Scan for the cell matching the given text and deliver its [x, y] coordinate at center. 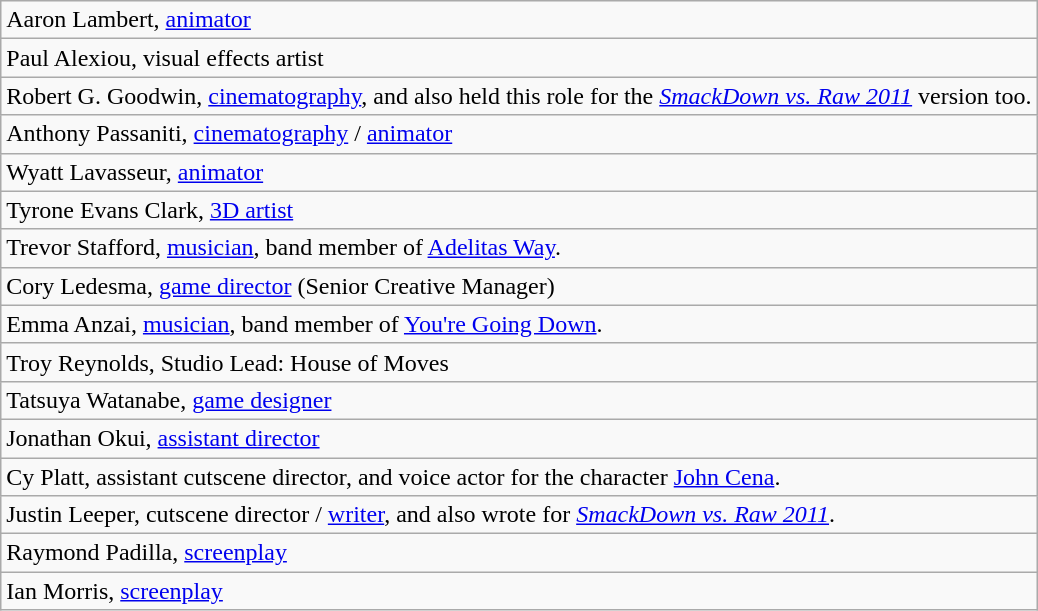
Trevor Stafford, musician, band member of Adelitas Way. [519, 248]
Troy Reynolds, Studio Lead: House of Moves [519, 362]
Ian Morris, screenplay [519, 591]
Cy Platt, assistant cutscene director, and voice actor for the character John Cena. [519, 477]
Emma Anzai, musician, band member of You're Going Down. [519, 324]
Justin Leeper, cutscene director / writer, and also wrote for SmackDown vs. Raw 2011. [519, 515]
Tyrone Evans Clark, 3D artist [519, 210]
Raymond Padilla, screenplay [519, 553]
Wyatt Lavasseur, animator [519, 172]
Paul Alexiou, visual effects artist [519, 58]
Jonathan Okui, assistant director [519, 438]
Cory Ledesma, game director (Senior Creative Manager) [519, 286]
Robert G. Goodwin, cinematography, and also held this role for the SmackDown vs. Raw 2011 version too. [519, 96]
Tatsuya Watanabe, game designer [519, 400]
Aaron Lambert, animator [519, 20]
Anthony Passaniti, cinematography / animator [519, 134]
